Find where the given text appears and provide that cell's center as [x, y] coordinate. 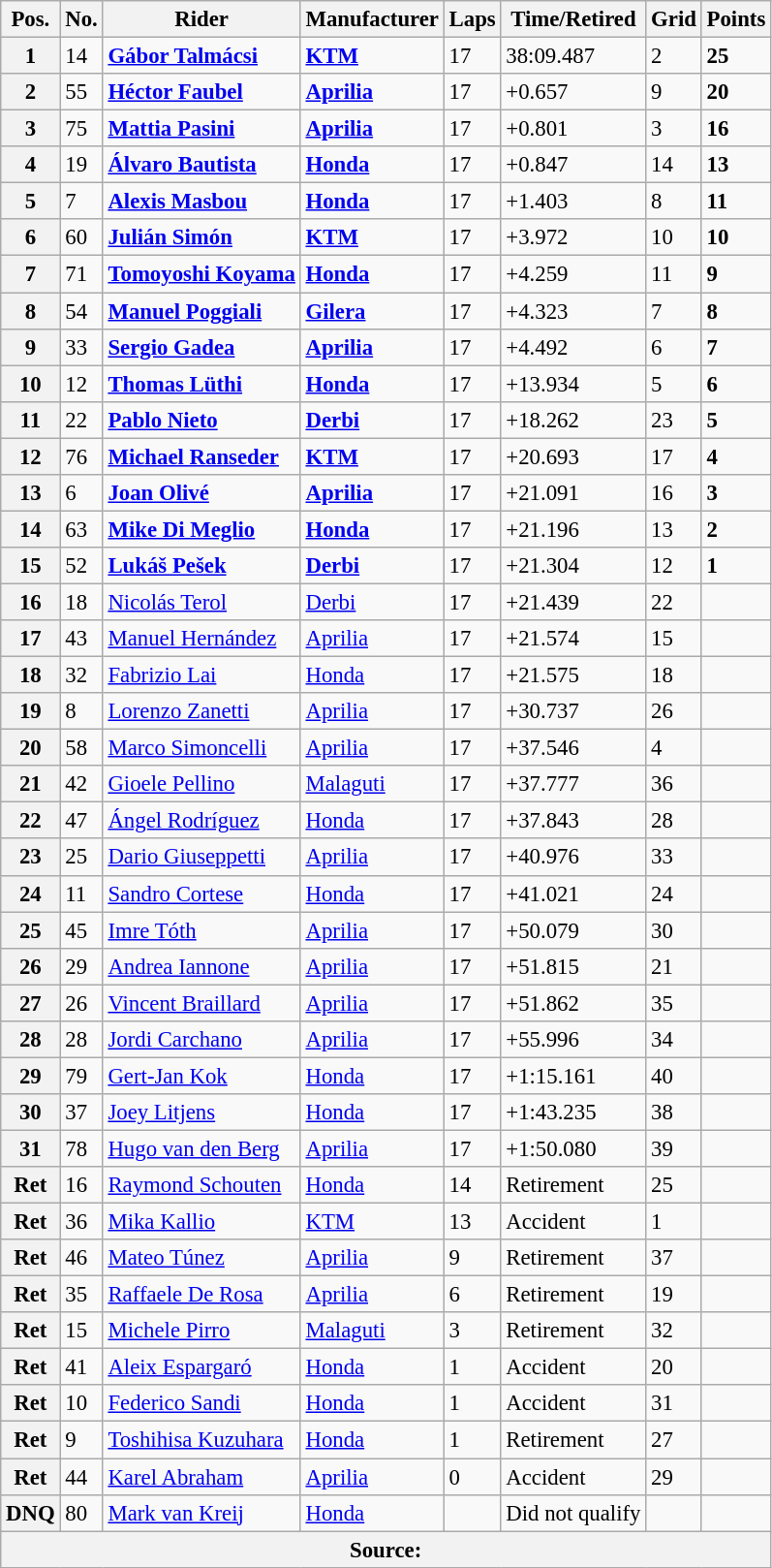
Raffaele De Rosa [201, 1295]
+51.862 [573, 1003]
0 [473, 1477]
Gilera [372, 311]
Jordi Carchano [201, 1040]
Marco Simoncelli [201, 748]
Michael Ranseder [201, 456]
+0.847 [573, 165]
45 [81, 930]
Mike Di Meglio [201, 529]
+3.972 [573, 237]
Héctor Faubel [201, 92]
+0.657 [573, 92]
Sandro Cortese [201, 894]
+21.091 [573, 493]
DNQ [31, 1513]
Rider [201, 19]
Vincent Braillard [201, 1003]
Thomas Lüthi [201, 384]
Sergio Gadea [201, 347]
Julián Simón [201, 237]
52 [81, 566]
+1:50.080 [573, 1148]
47 [81, 821]
+40.976 [573, 858]
Gioele Pellino [201, 784]
+30.737 [573, 711]
58 [81, 748]
71 [81, 274]
Karel Abraham [201, 1477]
Lorenzo Zanetti [201, 711]
63 [81, 529]
39 [674, 1148]
Nicolás Terol [201, 602]
Mattia Pasini [201, 129]
Manuel Hernández [201, 639]
Hugo van den Berg [201, 1148]
42 [81, 784]
Imre Tóth [201, 930]
76 [81, 456]
43 [81, 639]
38 [674, 1113]
Federico Sandi [201, 1404]
Tomoyoshi Koyama [201, 274]
+41.021 [573, 894]
+51.815 [573, 966]
+1:15.161 [573, 1076]
Dario Giuseppetti [201, 858]
Source: [386, 1550]
Aleix Espargaró [201, 1367]
+37.777 [573, 784]
+13.934 [573, 384]
80 [81, 1513]
Mark van Kreij [201, 1513]
46 [81, 1258]
Fabrizio Lai [201, 675]
Ángel Rodríguez [201, 821]
60 [81, 237]
+37.546 [573, 748]
+50.079 [573, 930]
+0.801 [573, 129]
+1:43.235 [573, 1113]
Mateo Túnez [201, 1258]
Alexis Masbou [201, 202]
+37.843 [573, 821]
44 [81, 1477]
54 [81, 311]
Raymond Schouten [201, 1185]
78 [81, 1148]
+1.403 [573, 202]
Grid [674, 19]
Pos. [31, 19]
Álvaro Bautista [201, 165]
41 [81, 1367]
Manuel Poggiali [201, 311]
Joey Litjens [201, 1113]
Gert-Jan Kok [201, 1076]
Mika Kallio [201, 1222]
+21.196 [573, 529]
Gábor Talmácsi [201, 56]
34 [674, 1040]
Joan Olivé [201, 493]
Time/Retired [573, 19]
40 [674, 1076]
+55.996 [573, 1040]
+21.304 [573, 566]
Lukáš Pešek [201, 566]
+21.574 [573, 639]
Laps [473, 19]
55 [81, 92]
Michele Pirro [201, 1331]
Pablo Nieto [201, 420]
+4.492 [573, 347]
+21.439 [573, 602]
No. [81, 19]
+20.693 [573, 456]
Manufacturer [372, 19]
Points [736, 19]
38:09.487 [573, 56]
75 [81, 129]
Did not qualify [573, 1513]
Toshihisa Kuzuhara [201, 1440]
Andrea Iannone [201, 966]
+4.323 [573, 311]
79 [81, 1076]
+18.262 [573, 420]
+21.575 [573, 675]
+4.259 [573, 274]
